Determine the (x, y) coordinate at the center of the cell enclosing the given text.  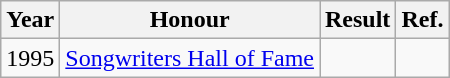
Honour (190, 20)
Ref. (422, 20)
Songwriters Hall of Fame (190, 58)
1995 (30, 58)
Result (358, 20)
Year (30, 20)
